Detect which cell encompasses the target text, then output its [x, y] center coordinate. 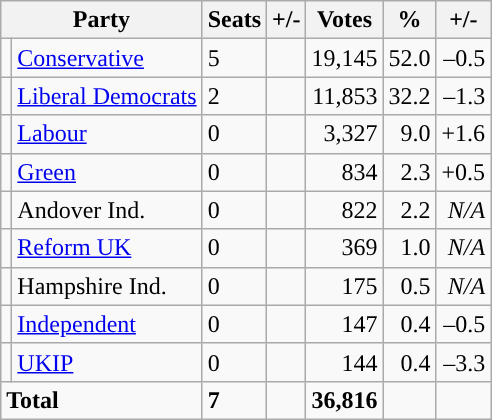
834 [344, 172]
9.0 [410, 134]
Conservative [107, 58]
19,145 [344, 58]
144 [344, 362]
–1.3 [464, 96]
11,853 [344, 96]
52.0 [410, 58]
Total [102, 400]
Reform UK [107, 248]
1.0 [410, 248]
0.5 [410, 286]
Votes [344, 20]
147 [344, 324]
3,327 [344, 134]
UKIP [107, 362]
2.2 [410, 210]
7 [234, 400]
Labour [107, 134]
+0.5 [464, 172]
36,816 [344, 400]
Independent [107, 324]
+1.6 [464, 134]
Green [107, 172]
5 [234, 58]
–3.3 [464, 362]
822 [344, 210]
Andover Ind. [107, 210]
Hampshire Ind. [107, 286]
Liberal Democrats [107, 96]
32.2 [410, 96]
Party [102, 20]
2.3 [410, 172]
% [410, 20]
369 [344, 248]
2 [234, 96]
Seats [234, 20]
175 [344, 286]
